Return [x, y] of the center of cell containing provided text 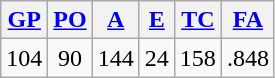
.848 [248, 58]
PO [70, 20]
TC [198, 20]
E [156, 20]
144 [116, 58]
158 [198, 58]
A [116, 20]
24 [156, 58]
104 [24, 58]
90 [70, 58]
GP [24, 20]
FA [248, 20]
